Pinpoint the cell where the given text exists, returning its [x, y] midpoint coordinate. 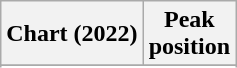
Peakposition [189, 34]
Chart (2022) [72, 34]
